Detect which cell encompasses the target text, then output its [x, y] center coordinate. 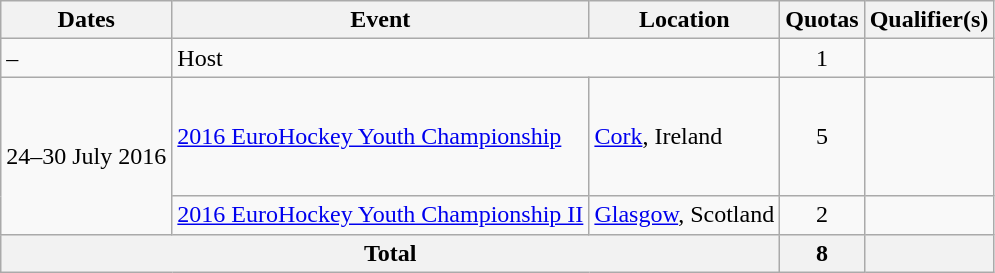
Qualifier(s) [929, 20]
Cork, Ireland [684, 136]
– [86, 58]
24–30 July 2016 [86, 156]
Glasgow, Scotland [684, 215]
2016 EuroHockey Youth Championship II [380, 215]
5 [822, 136]
Host [476, 58]
Quotas [822, 20]
Total [390, 253]
Dates [86, 20]
2016 EuroHockey Youth Championship [380, 136]
1 [822, 58]
8 [822, 253]
Event [380, 20]
Location [684, 20]
2 [822, 215]
